From the cell containing the given text, extract its center point as (X, Y) coordinate. 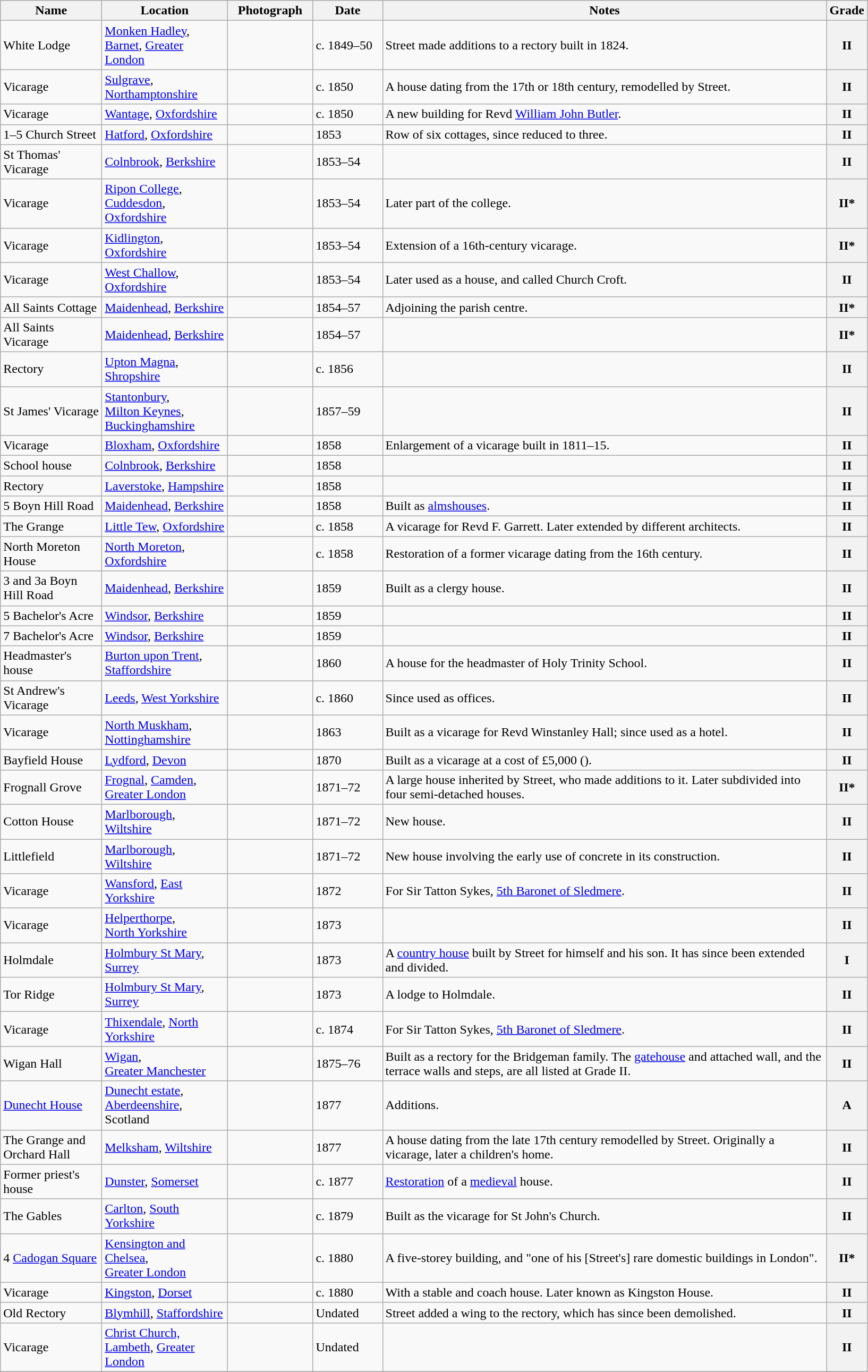
New house. (605, 821)
Wantage, Oxfordshire (165, 114)
St Andrew's Vicarage (51, 698)
Holmdale (51, 960)
Built as a vicarage for Revd Winstanley Hall; since used as a hotel. (605, 732)
Adjoining the parish centre. (605, 307)
With a stable and coach house. Later known as Kingston House. (605, 1292)
Stantonbury,Milton Keynes,Buckinghamshire (165, 411)
Name (51, 11)
7 Bachelor's Acre (51, 636)
Burton upon Trent, Staffordshire (165, 663)
Helperthorpe,North Yorkshire (165, 925)
Photograph (270, 11)
c. 1860 (347, 698)
Kidlington, Oxfordshire (165, 245)
Notes (605, 11)
Frognall Grove (51, 787)
Extension of a 16th-century vicarage. (605, 245)
Little Tew, Oxfordshire (165, 526)
The Grange (51, 526)
Former priest's house (51, 1181)
Street made additions to a rectory built in 1824. (605, 45)
All Saints Cottage (51, 307)
Wansford, East Yorkshire (165, 891)
Street added a wing to the rectory, which has since been demolished. (605, 1313)
Built as a rectory for the Bridgeman family. The gatehouse and attached wall, and the terrace walls and steps, are all listed at Grade II. (605, 1063)
Upton Magna, Shropshire (165, 369)
A five-storey building, and "one of his [Street's] rare domestic buildings in London". (605, 1258)
Row of six cottages, since reduced to three. (605, 134)
Melksham, Wiltshire (165, 1147)
3 and 3a Boyn Hill Road (51, 589)
North Moreton, Oxfordshire (165, 553)
White Lodge (51, 45)
Since used as offices. (605, 698)
A house for the headmaster of Holy Trinity School. (605, 663)
c. 1849–50 (347, 45)
New house involving the early use of concrete in its construction. (605, 856)
Laverstoke, Hampshire (165, 486)
Restoration of a former vicarage dating from the 16th century. (605, 553)
1872 (347, 891)
c. 1879 (347, 1216)
Kensington and Chelsea,Greater London (165, 1258)
North Muskham, Nottinghamshire (165, 732)
A large house inherited by Street, who made additions to it. Later subdivided into four semi-detached houses. (605, 787)
Built as a clergy house. (605, 589)
Headmaster's house (51, 663)
1875–76 (347, 1063)
c. 1856 (347, 369)
Blymhill, Staffordshire (165, 1313)
Enlargement of a vicarage built in 1811–15. (605, 446)
Date (347, 11)
A new building for Revd William John Butler. (605, 114)
Bayfield House (51, 760)
I (847, 960)
Later part of the college. (605, 203)
Bloxham, Oxfordshire (165, 446)
c. 1874 (347, 1029)
Wigan Hall (51, 1063)
1–5 Church Street (51, 134)
Sulgrave, Northamptonshire (165, 87)
Location (165, 11)
The Grange and Orchard Hall (51, 1147)
A country house built by Street for himself and his son. It has since been extended and divided. (605, 960)
Restoration of a medieval house. (605, 1181)
A house dating from the late 17th century remodelled by Street. Originally a vicarage, later a children's home. (605, 1147)
Hatford, Oxfordshire (165, 134)
Littlefield (51, 856)
Dunecht estate, Aberdeenshire, Scotland (165, 1105)
North Moreton House (51, 553)
A house dating from the 17th or 18th century, remodelled by Street. (605, 87)
St Thomas' Vicarage (51, 161)
Cotton House (51, 821)
5 Bachelor's Acre (51, 616)
Ripon College, Cuddesdon, Oxfordshire (165, 203)
Monken Hadley, Barnet, Greater London (165, 45)
Lydford, Devon (165, 760)
Built as a vicarage at a cost of £5,000 (). (605, 760)
Additions. (605, 1105)
Kingston, Dorset (165, 1292)
1860 (347, 663)
4 Cadogan Square (51, 1258)
Later used as a house, and called Church Croft. (605, 279)
Carlton, South Yorkshire (165, 1216)
Wigan,Greater Manchester (165, 1063)
School house (51, 466)
A vicarage for Revd F. Garrett. Later extended by different architects. (605, 526)
1853 (347, 134)
All Saints Vicarage (51, 335)
The Gables (51, 1216)
Frognal, Camden,Greater London (165, 787)
West Challow, Oxfordshire (165, 279)
c. 1877 (347, 1181)
Leeds, West Yorkshire (165, 698)
Christ Church, Lambeth, Greater London (165, 1347)
1863 (347, 732)
Built as almshouses. (605, 506)
5 Boyn Hill Road (51, 506)
Dunster, Somerset (165, 1181)
1857–59 (347, 411)
Old Rectory (51, 1313)
A (847, 1105)
1870 (347, 760)
Thixendale, North Yorkshire (165, 1029)
Dunecht House (51, 1105)
Grade (847, 11)
A lodge to Holmdale. (605, 994)
Tor Ridge (51, 994)
Built as the vicarage for St John's Church. (605, 1216)
St James' Vicarage (51, 411)
